Identify which cell holds the provided text, then report its [x, y] central coordinate. 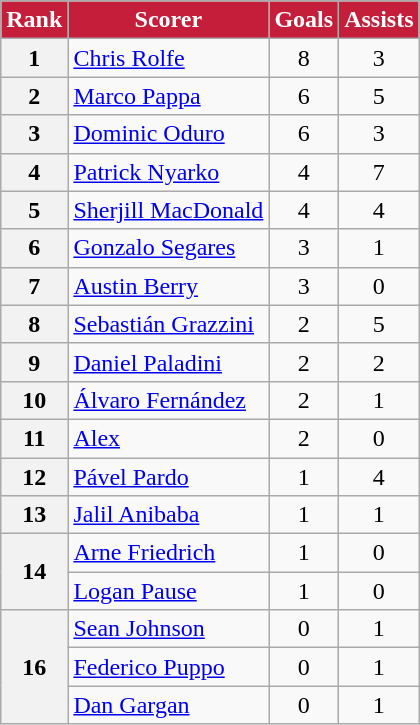
Goals [304, 20]
Alex [168, 438]
Austin Berry [168, 286]
Dominic Oduro [168, 134]
10 [34, 400]
Gonzalo Segares [168, 248]
16 [34, 667]
Sean Johnson [168, 629]
Marco Pappa [168, 96]
Álvaro Fernández [168, 400]
14 [34, 572]
Assists [379, 20]
Sherjill MacDonald [168, 210]
12 [34, 477]
Pável Pardo [168, 477]
Sebastián Grazzini [168, 324]
Logan Pause [168, 591]
Chris Rolfe [168, 58]
Federico Puppo [168, 667]
Arne Friedrich [168, 553]
Patrick Nyarko [168, 172]
13 [34, 515]
Dan Gargan [168, 705]
Jalil Anibaba [168, 515]
Rank [34, 20]
Daniel Paladini [168, 362]
11 [34, 438]
9 [34, 362]
Scorer [168, 20]
